Scan for the cell matching the given text and deliver its (x, y) coordinate at center. 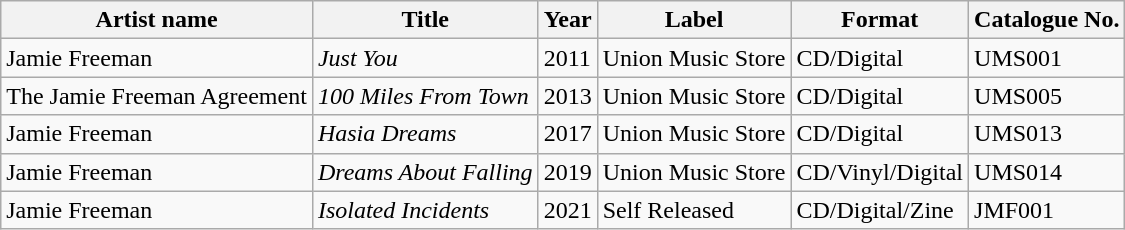
Just You (425, 58)
100 Miles From Town (425, 96)
2017 (568, 134)
UMS014 (1047, 172)
Label (694, 20)
2019 (568, 172)
Format (880, 20)
Isolated Incidents (425, 210)
CD/Vinyl/Digital (880, 172)
Dreams About Falling (425, 172)
Self Released (694, 210)
UMS001 (1047, 58)
Artist name (157, 20)
UMS005 (1047, 96)
UMS013 (1047, 134)
2013 (568, 96)
CD/Digital/Zine (880, 210)
JMF001 (1047, 210)
Title (425, 20)
Year (568, 20)
The Jamie Freeman Agreement (157, 96)
2021 (568, 210)
Hasia Dreams (425, 134)
Catalogue No. (1047, 20)
2011 (568, 58)
